Output the [X, Y] coordinate of the center of the cell containing the given text.  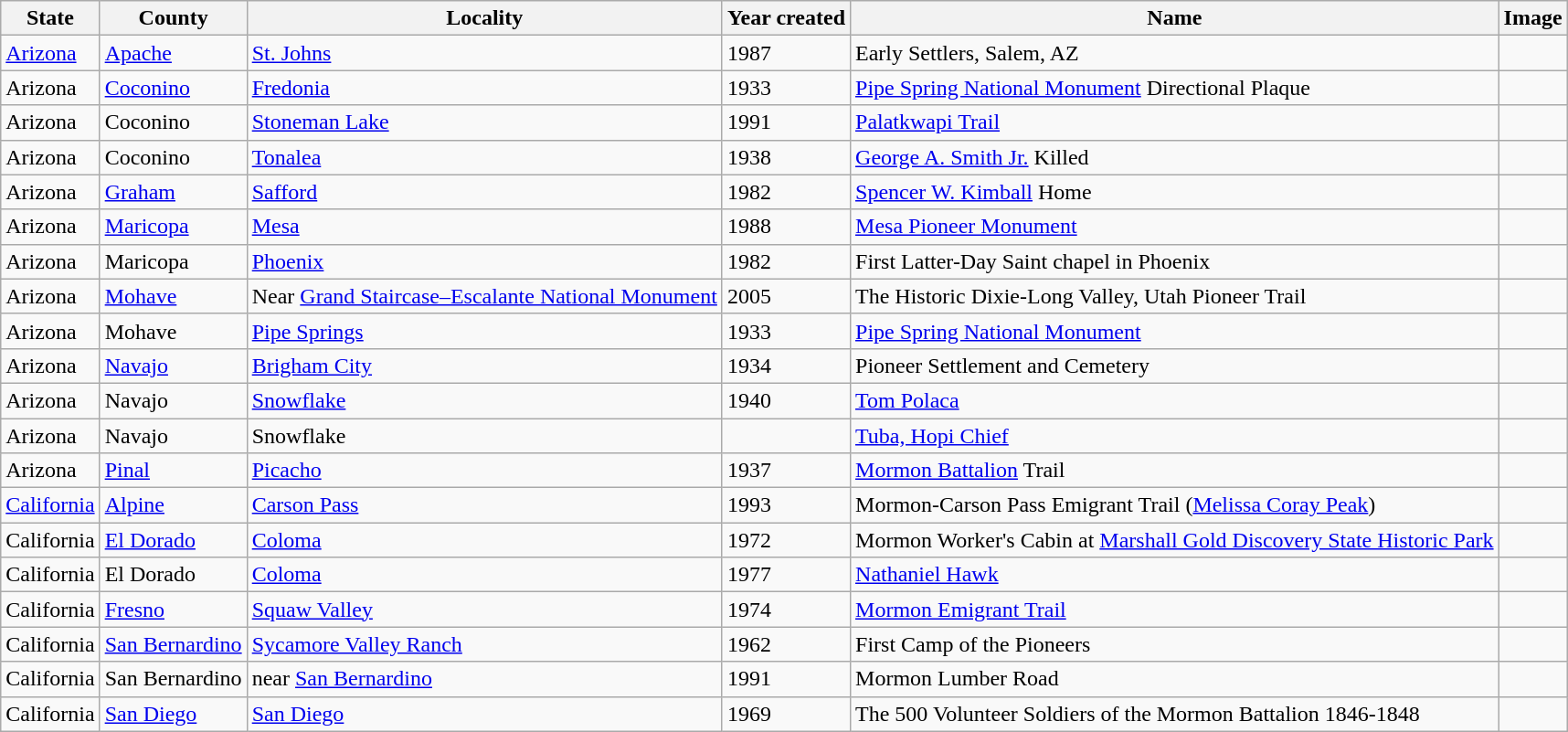
Mormon Battalion Trail [1175, 471]
near San Bernardino [484, 679]
1937 [786, 471]
1977 [786, 575]
Near Grand Staircase–Escalante National Monument [484, 296]
Graham [174, 192]
First Latter-Day Saint chapel in Phoenix [1175, 261]
First Camp of the Pioneers [1175, 644]
County [174, 18]
Pinal [174, 471]
Tom Polaca [1175, 400]
Alpine [174, 505]
1940 [786, 400]
Pipe Springs [484, 331]
Apache [174, 53]
Year created [786, 18]
Mesa Pioneer Monument [1175, 227]
Mormon Lumber Road [1175, 679]
Stoneman Lake [484, 122]
Early Settlers, Salem, AZ [1175, 53]
St. Johns [484, 53]
Phoenix [484, 261]
Spencer W. Kimball Home [1175, 192]
Squaw Valley [484, 610]
Safford [484, 192]
Pipe Spring National Monument [1175, 331]
Picacho [484, 471]
Mormon-Carson Pass Emigrant Trail (Melissa Coray Peak) [1175, 505]
Image [1533, 18]
1988 [786, 227]
Carson Pass [484, 505]
1993 [786, 505]
Pipe Spring National Monument Directional Plaque [1175, 88]
Sycamore Valley Ranch [484, 644]
1962 [786, 644]
Name [1175, 18]
Fresno [174, 610]
Mormon Worker's Cabin at Marshall Gold Discovery State Historic Park [1175, 540]
The 500 Volunteer Soldiers of the Mormon Battalion 1846-1848 [1175, 714]
1987 [786, 53]
1974 [786, 610]
Mormon Emigrant Trail [1175, 610]
Palatkwapi Trail [1175, 122]
1972 [786, 540]
Tonalea [484, 157]
1969 [786, 714]
2005 [786, 296]
George A. Smith Jr. Killed [1175, 157]
Brigham City [484, 366]
Pioneer Settlement and Cemetery [1175, 366]
Locality [484, 18]
1934 [786, 366]
Tuba, Hopi Chief [1175, 436]
Mesa [484, 227]
The Historic Dixie-Long Valley, Utah Pioneer Trail [1175, 296]
1938 [786, 157]
Fredonia [484, 88]
Nathaniel Hawk [1175, 575]
State [50, 18]
